Return [X, Y] of the center of cell containing provided text 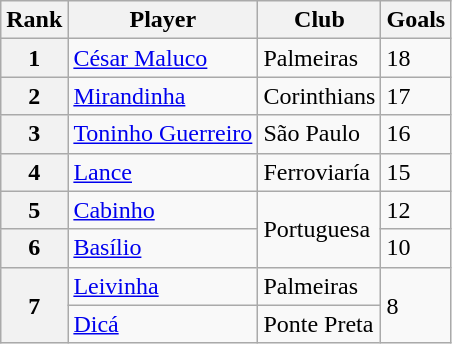
Leivinha [163, 286]
12 [416, 210]
Lance [163, 172]
Cabinho [163, 210]
Ponte Preta [320, 324]
2 [34, 96]
8 [416, 305]
6 [34, 248]
Rank [34, 20]
16 [416, 134]
Ferroviaría [320, 172]
São Paulo [320, 134]
10 [416, 248]
18 [416, 58]
Goals [416, 20]
Toninho Guerreiro [163, 134]
Portuguesa [320, 229]
3 [34, 134]
Dicá [163, 324]
Basílio [163, 248]
Mirandinha [163, 96]
Corinthians [320, 96]
Player [163, 20]
17 [416, 96]
7 [34, 305]
15 [416, 172]
Club [320, 20]
4 [34, 172]
César Maluco [163, 58]
1 [34, 58]
5 [34, 210]
